Find where the given text appears and provide that cell's center as (x, y) coordinate. 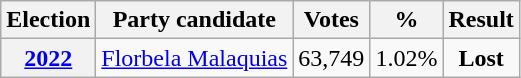
% (406, 20)
Result (481, 20)
Florbela Malaquias (194, 58)
1.02% (406, 58)
Election (48, 20)
Votes (332, 20)
Lost (481, 58)
2022 (48, 58)
Party candidate (194, 20)
63,749 (332, 58)
